Find where the given text appears and provide that cell's center as (x, y) coordinate. 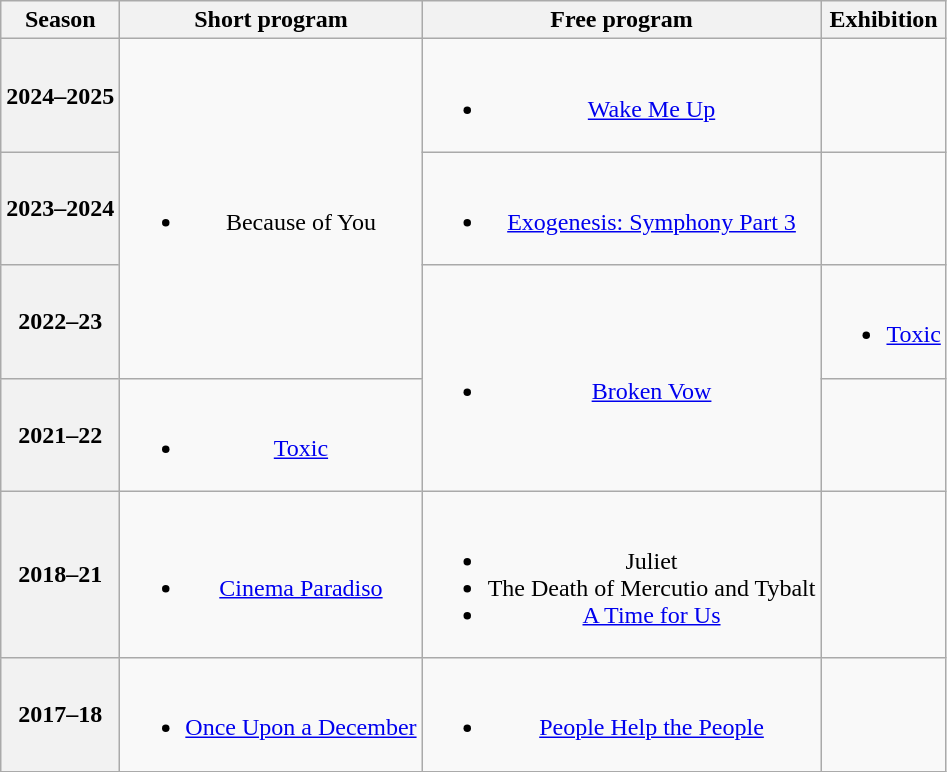
2017–18 (60, 714)
Once Upon a December (271, 714)
2023–2024 (60, 208)
2021–22 (60, 434)
Cinema Paradiso (271, 574)
Free program (622, 20)
Wake Me Up (622, 96)
JulietThe Death of Mercutio and TybaltA Time for Us (622, 574)
People Help the People (622, 714)
Exhibition (884, 20)
Broken Vow (622, 378)
Because of You (271, 208)
2024–2025 (60, 96)
Exogenesis: Symphony Part 3 (622, 208)
Season (60, 20)
2022–23 (60, 322)
2018–21 (60, 574)
Short program (271, 20)
